Locate the cell with the specified text and output its [X, Y] center coordinate. 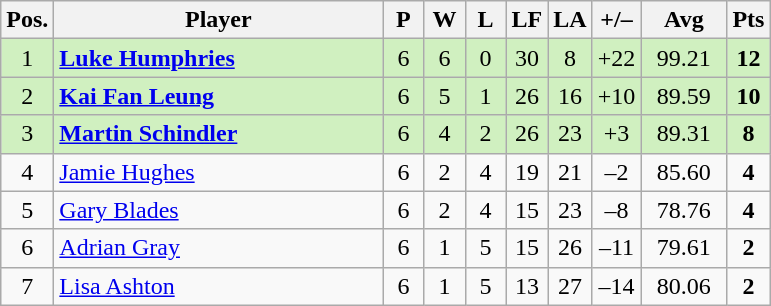
89.59 [684, 96]
Adrian Gray [218, 248]
12 [748, 58]
10 [748, 96]
21 [570, 172]
Pos. [28, 20]
P [404, 20]
–11 [616, 248]
Kai Fan Leung [218, 96]
W [444, 20]
Lisa Ashton [218, 286]
Luke Humphries [218, 58]
30 [527, 58]
27 [570, 286]
85.60 [684, 172]
LA [570, 20]
99.21 [684, 58]
Player [218, 20]
+3 [616, 134]
+10 [616, 96]
–14 [616, 286]
–8 [616, 210]
Gary Blades [218, 210]
80.06 [684, 286]
16 [570, 96]
19 [527, 172]
13 [527, 286]
7 [28, 286]
+22 [616, 58]
LF [527, 20]
78.76 [684, 210]
Pts [748, 20]
Avg [684, 20]
–2 [616, 172]
Martin Schindler [218, 134]
Jamie Hughes [218, 172]
3 [28, 134]
89.31 [684, 134]
79.61 [684, 248]
0 [486, 58]
+/– [616, 20]
L [486, 20]
